Scan for the cell matching the given text and deliver its (x, y) coordinate at center. 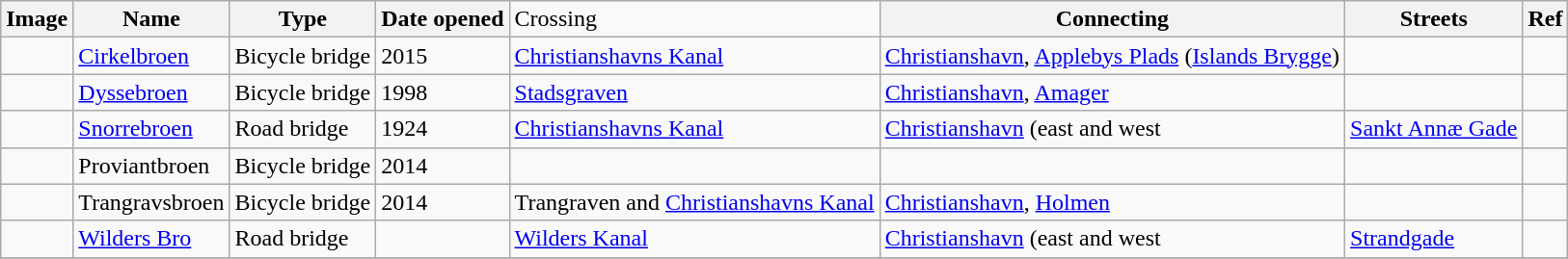
Christianshavn, Amager (1112, 92)
Cirkelbroen (151, 56)
Streets (1434, 19)
Christianshavn, Applebys Plads (Islands Brygge) (1112, 56)
Sankt Annæ Gade (1434, 129)
Name (151, 19)
Trangravsbroen (151, 202)
Connecting (1112, 19)
Christianshavn, Holmen (1112, 202)
2015 (443, 56)
1998 (443, 92)
Type (303, 19)
Stadsgraven (694, 92)
Wilders Bro (151, 239)
Proviantbroen (151, 166)
Strandgade (1434, 239)
Wilders Kanal (694, 239)
Trangraven and Christianshavns Kanal (694, 202)
1924 (443, 129)
Ref (1545, 19)
Date opened (443, 19)
Dyssebroen (151, 92)
Snorrebroen (151, 129)
Image (37, 19)
Crossing (694, 19)
